Search for the cell housing the specified text and yield its (x, y) center coordinate. 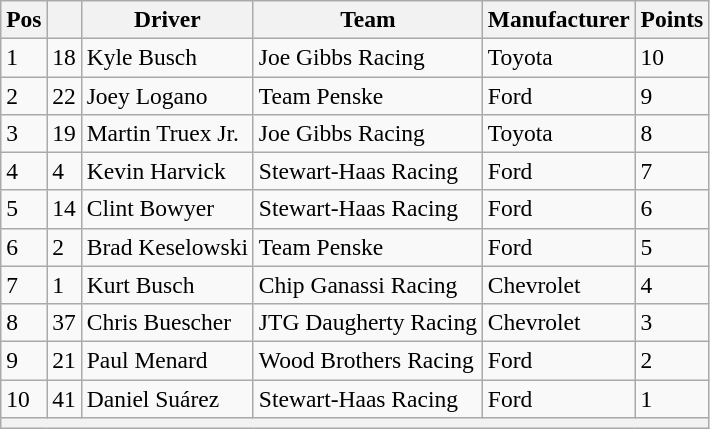
Wood Brothers Racing (368, 360)
Manufacturer (558, 19)
14 (64, 209)
Driver (167, 19)
41 (64, 398)
22 (64, 95)
Martin Truex Jr. (167, 133)
21 (64, 360)
Kevin Harvick (167, 171)
Joey Logano (167, 95)
Team (368, 19)
Chris Buescher (167, 322)
18 (64, 57)
Kurt Busch (167, 285)
Clint Bowyer (167, 209)
Daniel Suárez (167, 398)
Paul Menard (167, 360)
JTG Daugherty Racing (368, 322)
19 (64, 133)
37 (64, 322)
Kyle Busch (167, 57)
Brad Keselowski (167, 247)
Points (672, 19)
Chip Ganassi Racing (368, 285)
Pos (24, 19)
